Return (x, y) of the center of cell containing provided text 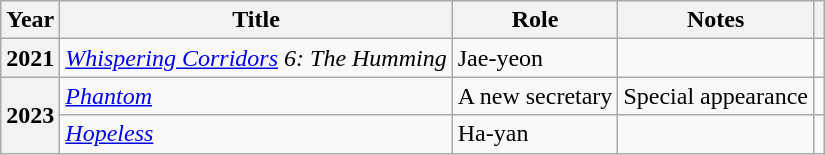
Title (256, 20)
A new secretary (535, 96)
Hopeless (256, 134)
Notes (716, 20)
Role (535, 20)
Jae-yeon (535, 58)
Phantom (256, 96)
Year (30, 20)
2021 (30, 58)
Whispering Corridors 6: The Humming (256, 58)
2023 (30, 115)
Ha-yan (535, 134)
Special appearance (716, 96)
